Identify which cell holds the provided text, then report its (x, y) central coordinate. 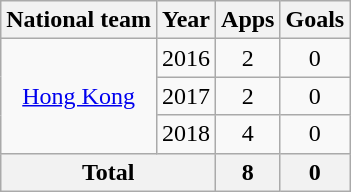
Goals (315, 20)
4 (248, 134)
Year (186, 20)
2018 (186, 134)
2017 (186, 96)
8 (248, 172)
Total (108, 172)
Apps (248, 20)
Hong Kong (79, 96)
2016 (186, 58)
National team (79, 20)
